Identify which cell holds the provided text, then report its (x, y) central coordinate. 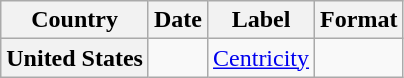
Date (178, 20)
Centricity (262, 58)
United States (75, 58)
Format (359, 20)
Country (75, 20)
Label (262, 20)
